Locate the cell with the specified text and output its (X, Y) center coordinate. 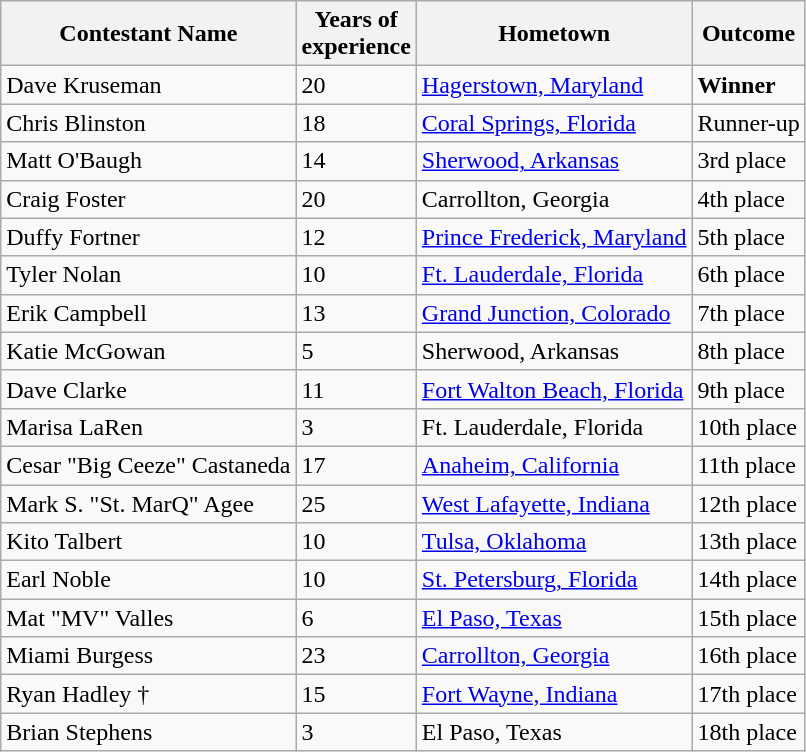
9th place (748, 389)
17 (356, 465)
11 (356, 389)
Dave Kruseman (148, 85)
3rd place (748, 161)
12 (356, 237)
6 (356, 618)
13th place (748, 542)
Winner (748, 85)
Katie McGowan (148, 351)
17th place (748, 694)
15 (356, 694)
Dave Clarke (148, 389)
Coral Springs, Florida (554, 123)
Matt O'Baugh (148, 161)
14 (356, 161)
Years ofexperience (356, 34)
6th place (748, 275)
Mark S. "St. MarQ" Agee (148, 503)
Prince Frederick, Maryland (554, 237)
16th place (748, 656)
Miami Burgess (148, 656)
4th place (748, 199)
25 (356, 503)
8th place (748, 351)
14th place (748, 580)
Craig Foster (148, 199)
18 (356, 123)
Ryan Hadley † (148, 694)
15th place (748, 618)
23 (356, 656)
Erik Campbell (148, 313)
5 (356, 351)
Kito Talbert (148, 542)
13 (356, 313)
12th place (748, 503)
St. Petersburg, Florida (554, 580)
Brian Stephens (148, 732)
Hagerstown, Maryland (554, 85)
Fort Wayne, Indiana (554, 694)
Grand Junction, Colorado (554, 313)
Hometown (554, 34)
7th place (748, 313)
Outcome (748, 34)
Earl Noble (148, 580)
Tyler Nolan (148, 275)
Anaheim, California (554, 465)
5th place (748, 237)
Cesar "Big Ceeze" Castaneda (148, 465)
18th place (748, 732)
Fort Walton Beach, Florida (554, 389)
Chris Blinston (148, 123)
Runner-up (748, 123)
Tulsa, Oklahoma (554, 542)
Duffy Fortner (148, 237)
Marisa LaRen (148, 427)
West Lafayette, Indiana (554, 503)
Contestant Name (148, 34)
Mat "MV" Valles (148, 618)
11th place (748, 465)
10th place (748, 427)
